Capture the cell that displays the provided text and extract its (X, Y) central coordinate. 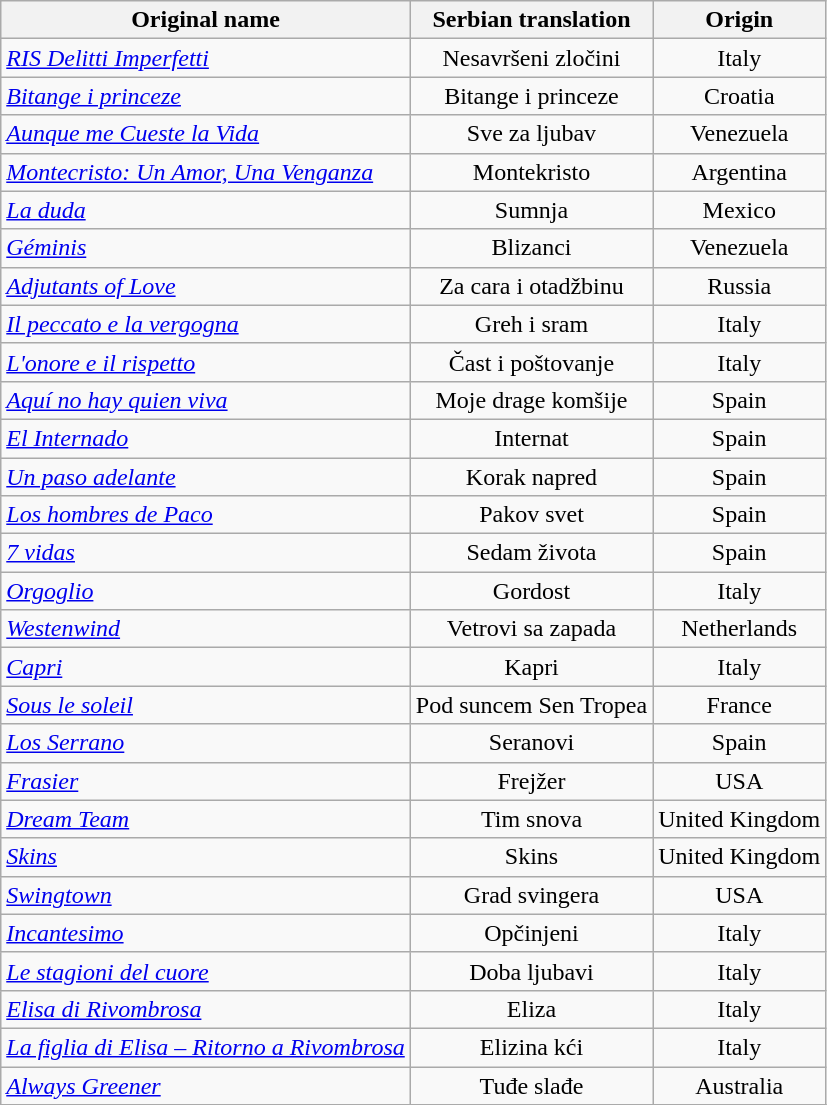
Mexico (740, 210)
Australia (740, 1085)
RIS Delitti Imperfetti (206, 58)
Grad svingera (531, 895)
Doba ljubavi (531, 971)
Serbian translation (531, 20)
Pod suncem Sen Tropea (531, 705)
Adjutants of Love (206, 286)
Tim snova (531, 819)
El Internado (206, 438)
Greh i sram (531, 324)
Dream Team (206, 819)
Opčinjeni (531, 933)
Frasier (206, 781)
Za cara i otadžbinu (531, 286)
Nesavršeni zločini (531, 58)
Le stagioni del cuore (206, 971)
7 vidas (206, 553)
La duda (206, 210)
Moje drage komšije (531, 400)
Blizanci (531, 248)
Géminis (206, 248)
Los Serrano (206, 743)
Pakov svet (531, 515)
Sumnja (531, 210)
Aquí no hay quien viva (206, 400)
Always Greener (206, 1085)
Croatia (740, 96)
Korak napred (531, 477)
Sedam života (531, 553)
Elisa di Rivombrosa (206, 1009)
Vetrovi sa zapada (531, 629)
Sve za ljubav (531, 134)
Čast i poštovanje (531, 362)
La figlia di Elisa – Ritorno a Rivombrosa (206, 1047)
Kapri (531, 667)
Sous le soleil (206, 705)
Internat (531, 438)
France (740, 705)
Russia (740, 286)
Frejžer (531, 781)
Netherlands (740, 629)
Origin (740, 20)
Montekristo (531, 172)
Capri (206, 667)
Il peccato e la vergogna (206, 324)
Aunque me Cueste la Vida (206, 134)
Los hombres de Paco (206, 515)
Orgoglio (206, 591)
Swingtown (206, 895)
Montecristo: Un Amor, Una Venganza (206, 172)
Un paso adelante (206, 477)
Tuđe slađe (531, 1085)
Original name (206, 20)
Westenwind (206, 629)
L'onore e il rispetto (206, 362)
Gordost (531, 591)
Eliza (531, 1009)
Elizina kći (531, 1047)
Incantesimo (206, 933)
Seranovi (531, 743)
Argentina (740, 172)
